Output the (x, y) coordinate of the center of the cell containing the given text.  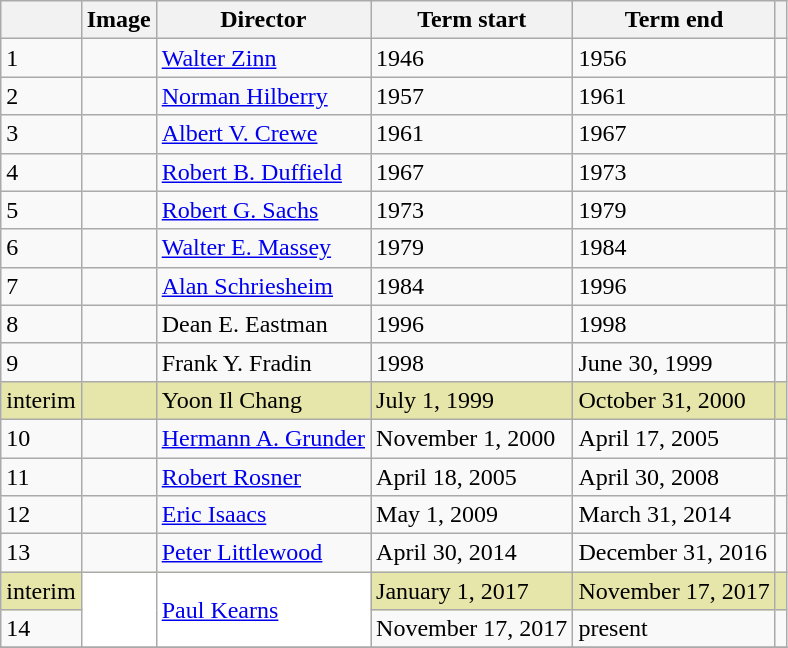
Robert Rosner (263, 477)
6 (41, 248)
2 (41, 96)
July 1, 1999 (472, 400)
Norman Hilberry (263, 96)
Eric Isaacs (263, 515)
9 (41, 362)
4 (41, 172)
Term end (674, 20)
Image (118, 20)
present (674, 629)
October 31, 2000 (674, 400)
Robert G. Sachs (263, 210)
Alan Schriesheim (263, 286)
April 30, 2008 (674, 477)
8 (41, 324)
13 (41, 553)
1956 (674, 58)
14 (41, 629)
1957 (472, 96)
April 17, 2005 (674, 438)
1946 (472, 58)
June 30, 1999 (674, 362)
March 31, 2014 (674, 515)
10 (41, 438)
Walter E. Massey (263, 248)
November 1, 2000 (472, 438)
Frank Y. Fradin (263, 362)
Dean E. Eastman (263, 324)
7 (41, 286)
3 (41, 134)
Yoon Il Chang (263, 400)
April 30, 2014 (472, 553)
Walter Zinn (263, 58)
May 1, 2009 (472, 515)
12 (41, 515)
Peter Littlewood (263, 553)
Paul Kearns (263, 610)
Hermann A. Grunder (263, 438)
April 18, 2005 (472, 477)
5 (41, 210)
Robert B. Duffield (263, 172)
Albert V. Crewe (263, 134)
December 31, 2016 (674, 553)
Director (263, 20)
1 (41, 58)
Term start (472, 20)
January 1, 2017 (472, 591)
11 (41, 477)
